Capture the cell that displays the provided text and extract its (x, y) central coordinate. 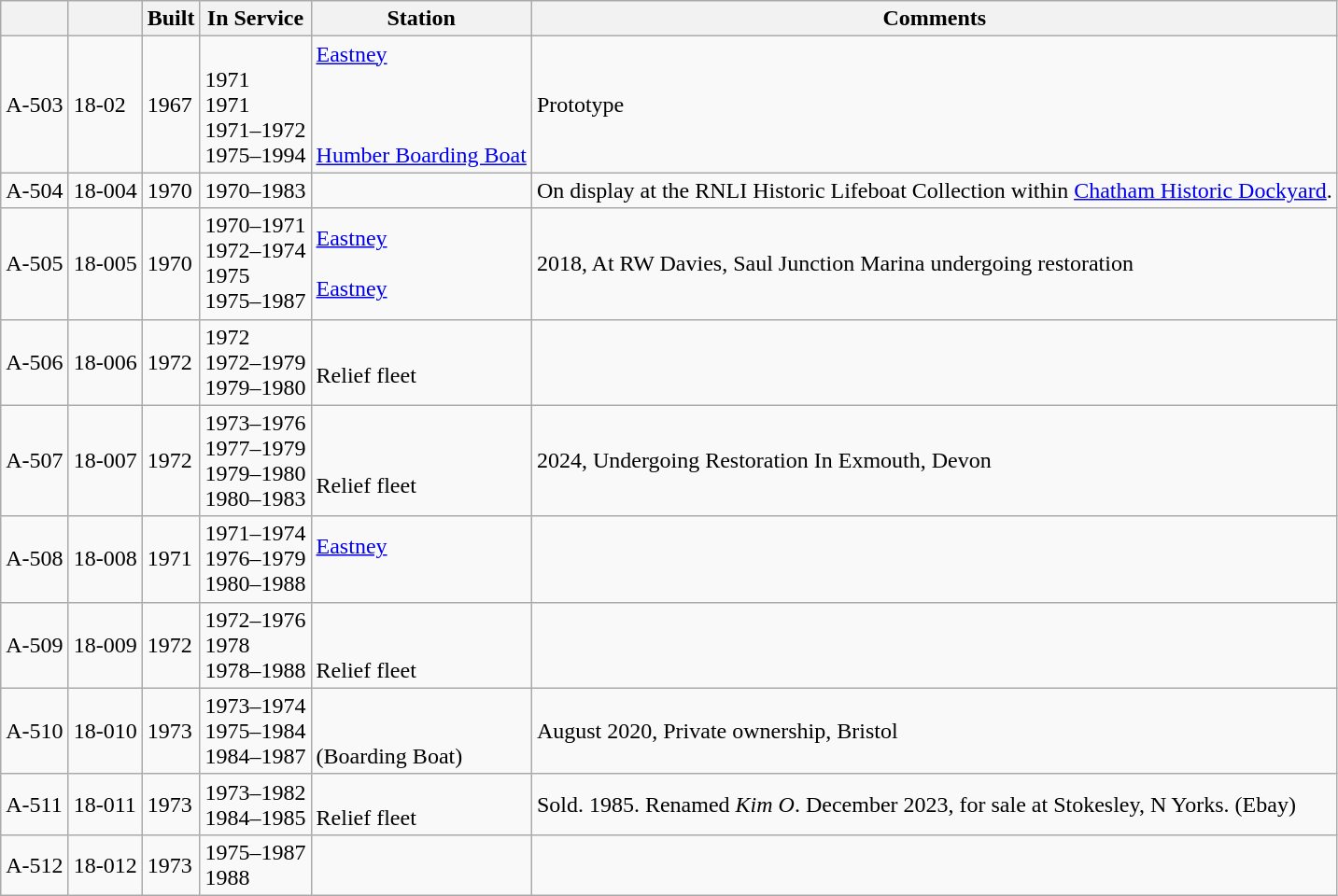
A-511 (35, 805)
1970–19711972–197419751975–1987 (256, 263)
A-509 (35, 645)
1973–19741975–19841984–1987 (256, 731)
18-008 (105, 559)
In Service (256, 19)
1971 (171, 559)
A-510 (35, 731)
19721972–19791979–1980 (256, 362)
1967 (171, 105)
Sold. 1985. Renamed Kim O. December 2023, for sale at Stokesley, N Yorks. (Ebay) (934, 805)
A-504 (35, 190)
2024, Undergoing Restoration In Exmouth, Devon (934, 461)
Comments (934, 19)
18-005 (105, 263)
(Boarding Boat) (421, 731)
1971–19741976–19791980–1988 (256, 559)
18-011 (105, 805)
18-010 (105, 731)
18-012 (105, 864)
1975–19871988 (256, 864)
A-507 (35, 461)
1973–19821984–1985 (256, 805)
A-508 (35, 559)
Station (421, 19)
A-512 (35, 864)
1970–1983 (256, 190)
On display at the RNLI Historic Lifeboat Collection within Chatham Historic Dockyard. (934, 190)
A-503 (35, 105)
August 2020, Private ownership, Bristol (934, 731)
18-004 (105, 190)
18-02 (105, 105)
Eastney (421, 559)
Prototype (934, 105)
18-006 (105, 362)
2018, At RW Davies, Saul Junction Marina undergoing restoration (934, 263)
197119711971–19721975–1994 (256, 105)
18-007 (105, 461)
Built (171, 19)
1972–197619781978–1988 (256, 645)
EastneyEastney (421, 263)
A-506 (35, 362)
1973–19761977–19791979–19801980–1983 (256, 461)
18-009 (105, 645)
EastneyHumber Boarding Boat (421, 105)
A-505 (35, 263)
